Find where the given text appears and provide that cell's center as (x, y) coordinate. 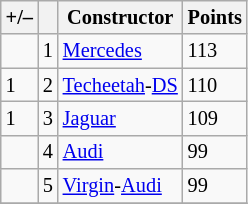
Points (215, 17)
4 (48, 152)
+/– (20, 17)
113 (215, 51)
Mercedes (120, 51)
3 (48, 118)
110 (215, 85)
Audi (120, 152)
Jaguar (120, 118)
Virgin-Audi (120, 186)
109 (215, 118)
5 (48, 186)
Constructor (120, 17)
Techeetah-DS (120, 85)
2 (48, 85)
